Detect which cell encompasses the target text, then output its [x, y] center coordinate. 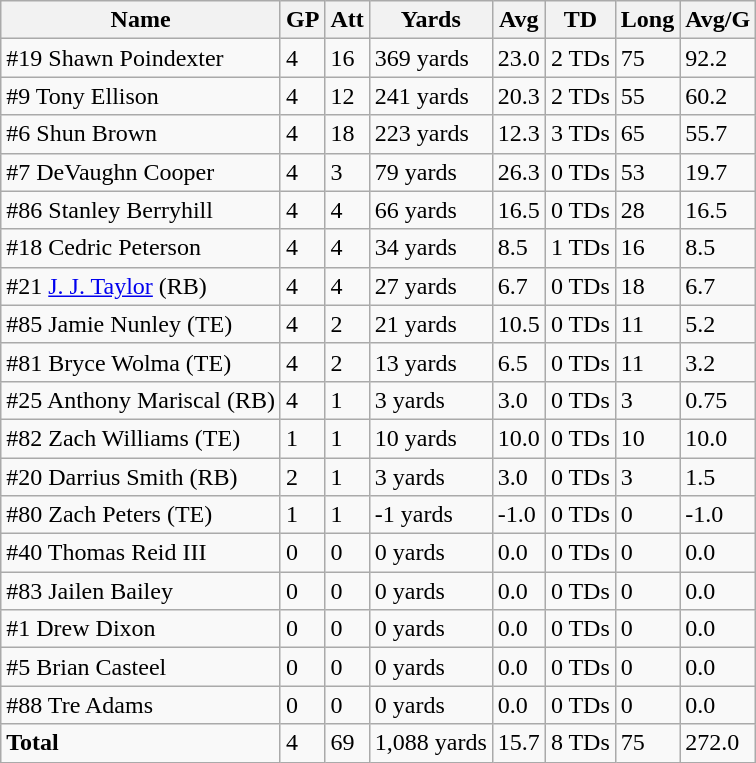
55 [647, 96]
Att [347, 20]
#81 Bryce Wolma (TE) [141, 362]
#83 Jailen Bailey [141, 591]
27 yards [430, 286]
#18 Cedric Peterson [141, 248]
20.3 [518, 96]
12.3 [518, 134]
#85 Jamie Nunley (TE) [141, 324]
#82 Zach Williams (TE) [141, 438]
19.7 [718, 172]
23.0 [518, 58]
15.7 [518, 743]
Avg/G [718, 20]
65 [647, 134]
13 yards [430, 362]
21 yards [430, 324]
#80 Zach Peters (TE) [141, 515]
Name [141, 20]
#9 Tony Ellison [141, 96]
5.2 [718, 324]
8 TDs [580, 743]
Long [647, 20]
69 [347, 743]
10 [647, 438]
1,088 yards [430, 743]
#20 Darrius Smith (RB) [141, 477]
Avg [518, 20]
#1 Drew Dixon [141, 629]
3.2 [718, 362]
#21 J. J. Taylor (RB) [141, 286]
1.5 [718, 477]
272.0 [718, 743]
#25 Anthony Mariscal (RB) [141, 400]
#40 Thomas Reid III [141, 553]
-1 yards [430, 515]
6.5 [518, 362]
12 [347, 96]
223 yards [430, 134]
#6 Shun Brown [141, 134]
60.2 [718, 96]
#7 DeVaughn Cooper [141, 172]
10.5 [518, 324]
26.3 [518, 172]
#5 Brian Casteel [141, 667]
GP [302, 20]
10 yards [430, 438]
#19 Shawn Poindexter [141, 58]
Yards [430, 20]
#86 Stanley Berryhill [141, 210]
369 yards [430, 58]
79 yards [430, 172]
241 yards [430, 96]
Total [141, 743]
3 TDs [580, 134]
#88 Tre Adams [141, 705]
TD [580, 20]
28 [647, 210]
55.7 [718, 134]
0.75 [718, 400]
34 yards [430, 248]
1 TDs [580, 248]
92.2 [718, 58]
66 yards [430, 210]
53 [647, 172]
